Capture the cell that displays the provided text and extract its [x, y] central coordinate. 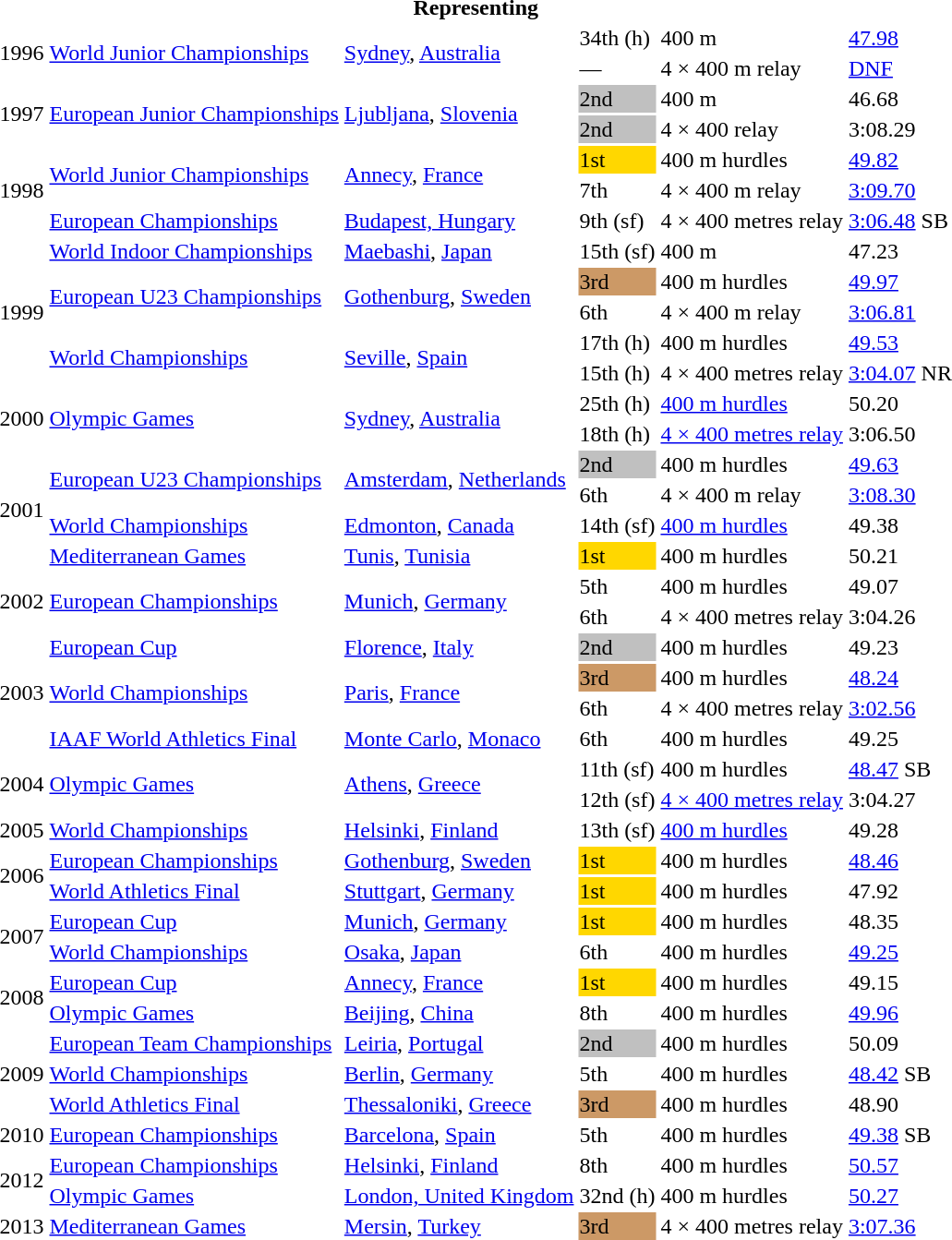
Tunis, Tunisia [459, 556]
Paris, France [459, 692]
Ljubljana, Slovenia [459, 114]
Monte Carlo, Monaco [459, 739]
14th (sf) [617, 525]
Mersin, Turkey [459, 1226]
— [617, 68]
Thessaloniki, Greece [459, 1104]
15th (sf) [617, 251]
World Indoor Championships [194, 251]
Stuttgart, Germany [459, 891]
Beijing, China [459, 1013]
Athens, Greece [459, 785]
Maebashi, Japan [459, 251]
7th [617, 190]
Seville, Spain [459, 358]
32nd (h) [617, 1196]
Budapest, Hungary [459, 221]
11th (sf) [617, 769]
IAAF World Athletics Final [194, 739]
Berlin, Germany [459, 1074]
9th (sf) [617, 221]
25th (h) [617, 403]
European Team Championships [194, 1043]
17th (h) [617, 343]
European Junior Championships [194, 114]
Edmonton, Canada [459, 525]
4 × 400 relay [752, 129]
12th (sf) [617, 800]
Leiria, Portugal [459, 1043]
Amsterdam, Netherlands [459, 480]
London, United Kingdom [459, 1196]
18th (h) [617, 434]
Osaka, Japan [459, 952]
Barcelona, Spain [459, 1135]
13th (sf) [617, 830]
15th (h) [617, 373]
34th (h) [617, 38]
Florence, Italy [459, 647]
